Return the [X, Y] coordinate for the center point of the cell that contains the specified text.  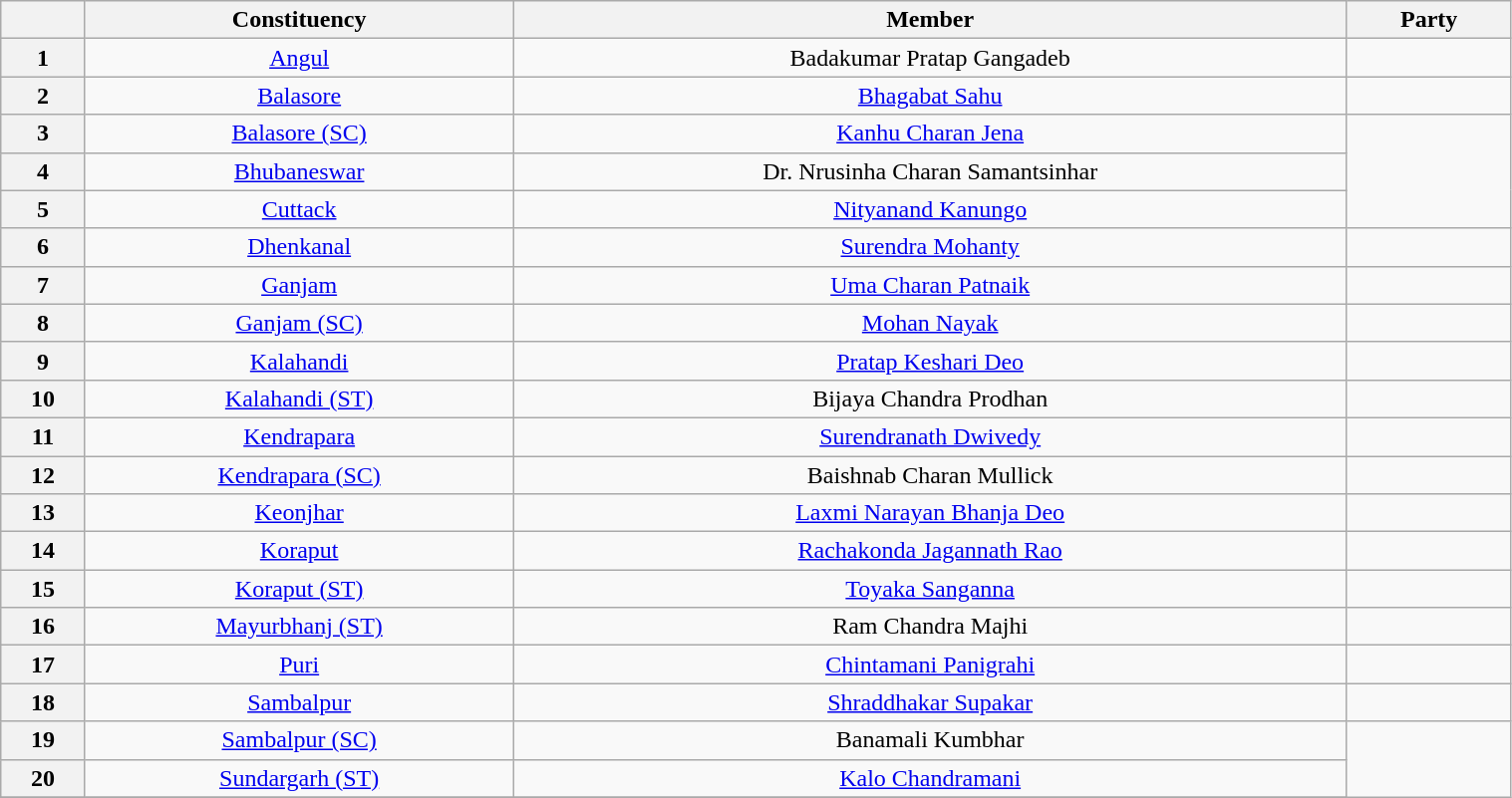
Surendra Mohanty [930, 247]
Puri [299, 665]
Ganjam [299, 285]
Cuttack [299, 209]
8 [43, 323]
15 [43, 589]
9 [43, 361]
7 [43, 285]
Surendranath Dwivedy [930, 436]
14 [43, 551]
Nityanand Kanungo [930, 209]
10 [43, 399]
Constituency [299, 20]
Badakumar Pratap Gangadeb [930, 58]
Keonjhar [299, 513]
12 [43, 475]
Toyaka Sanganna [930, 589]
Sundargarh (ST) [299, 778]
Kalahandi [299, 361]
19 [43, 740]
20 [43, 778]
16 [43, 627]
17 [43, 665]
Mayurbhanj (ST) [299, 627]
Ganjam (SC) [299, 323]
Bhagabat Sahu [930, 96]
Balasore (SC) [299, 133]
Kendrapara (SC) [299, 475]
Party [1429, 20]
Angul [299, 58]
Kanhu Charan Jena [930, 133]
Sambalpur [299, 702]
Balasore [299, 96]
Uma Charan Patnaik [930, 285]
Sambalpur (SC) [299, 740]
Kalo Chandramani [930, 778]
18 [43, 702]
Koraput [299, 551]
Chintamani Panigrahi [930, 665]
2 [43, 96]
5 [43, 209]
Bijaya Chandra Prodhan [930, 399]
Koraput (ST) [299, 589]
6 [43, 247]
Laxmi Narayan Bhanja Deo [930, 513]
Kendrapara [299, 436]
4 [43, 171]
1 [43, 58]
Kalahandi (ST) [299, 399]
3 [43, 133]
Dhenkanal [299, 247]
Baishnab Charan Mullick [930, 475]
Ram Chandra Majhi [930, 627]
Pratap Keshari Deo [930, 361]
13 [43, 513]
Banamali Kumbhar [930, 740]
Bhubaneswar [299, 171]
Dr. Nrusinha Charan Samantsinhar [930, 171]
11 [43, 436]
Mohan Nayak [930, 323]
Shraddhakar Supakar [930, 702]
Rachakonda Jagannath Rao [930, 551]
Member [930, 20]
